Output the [X, Y] coordinate of the center of the cell containing the given text.  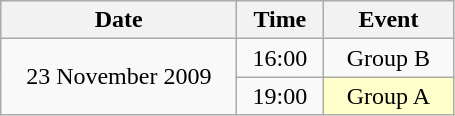
19:00 [280, 96]
23 November 2009 [119, 77]
Group B [388, 58]
Time [280, 20]
16:00 [280, 58]
Date [119, 20]
Event [388, 20]
Group A [388, 96]
